Pinpoint the cell where the given text exists, returning its (X, Y) midpoint coordinate. 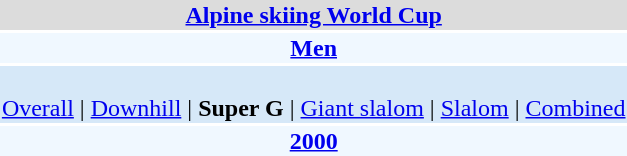
Overall | Downhill | Super G | Giant slalom | Slalom | Combined (314, 94)
Men (314, 48)
2000 (314, 141)
Alpine skiing World Cup (314, 15)
